Locate the cell with the specified text and output its [X, Y] center coordinate. 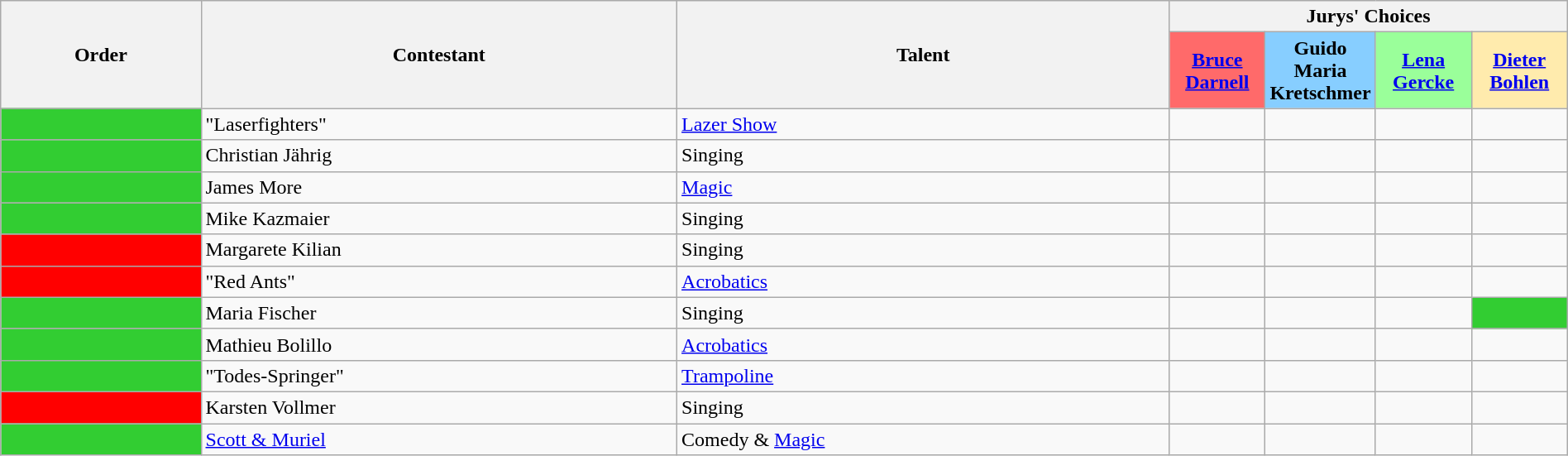
Talent [923, 55]
Scott & Muriel [439, 439]
Lazer Show [923, 124]
Margarete Kilian [439, 250]
Dieter Bohlen [1519, 70]
"Todes-Springer" [439, 376]
Karsten Vollmer [439, 407]
Guido Maria Kretschmer [1320, 70]
James More [439, 187]
Contestant [439, 55]
Bruce Darnell [1217, 70]
Comedy & Magic [923, 439]
Jurys' Choices [1368, 17]
"Laserfighters" [439, 124]
"Red Ants" [439, 281]
Mike Kazmaier [439, 218]
Maria Fischer [439, 313]
Lena Gercke [1423, 70]
Trampoline [923, 376]
Order [101, 55]
Mathieu Bolillo [439, 344]
Christian Jährig [439, 156]
Magic [923, 187]
